Determine the (X, Y) coordinate at the center of the cell enclosing the given text.  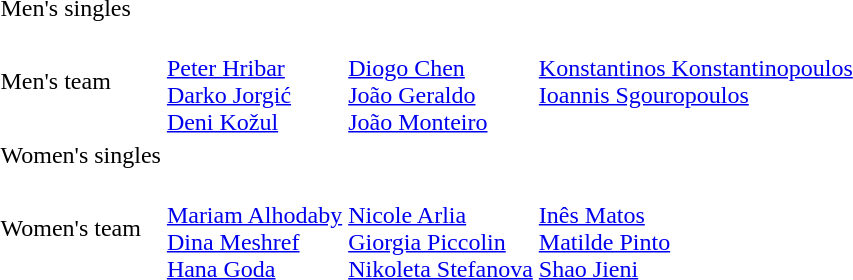
Peter HribarDarko JorgićDeni Kožul (254, 82)
Diogo ChenJoão GeraldoJoão Monteiro (441, 82)
